Provide the [X, Y] coordinate of the cell's center where the given text is located.  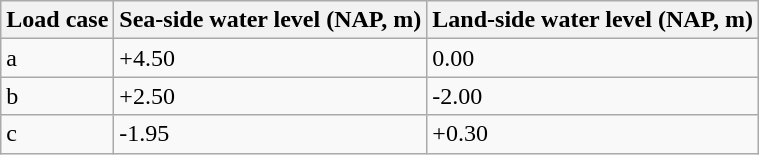
-1.95 [270, 134]
Land-side water level (NAP, m) [593, 20]
b [58, 96]
+2.50 [270, 96]
Sea-side water level (NAP, m) [270, 20]
c [58, 134]
a [58, 58]
+0.30 [593, 134]
Load case [58, 20]
-2.00 [593, 96]
0.00 [593, 58]
+4.50 [270, 58]
